Return the (x, y) coordinate for the center point of the cell that contains the specified text.  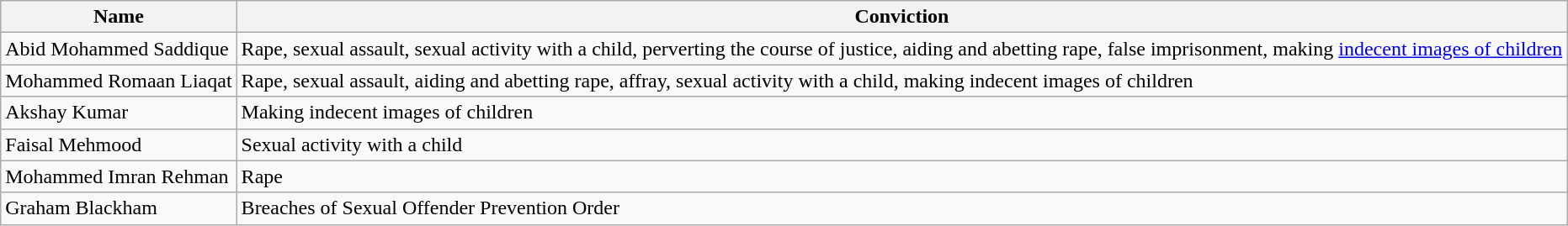
Making indecent images of children (902, 113)
Mohammed Romaan Liaqat (119, 81)
Faisal Mehmood (119, 145)
Graham Blackham (119, 208)
Rape, sexual assault, aiding and abetting rape, affray, sexual activity with a child, making indecent images of children (902, 81)
Breaches of Sexual Offender Prevention Order (902, 208)
Sexual activity with a child (902, 145)
Name (119, 17)
Abid Mohammed Saddique (119, 49)
Rape (902, 176)
Conviction (902, 17)
Akshay Kumar (119, 113)
Mohammed Imran Rehman (119, 176)
